Return the [X, Y] coordinate for the center point of the cell that contains the specified text.  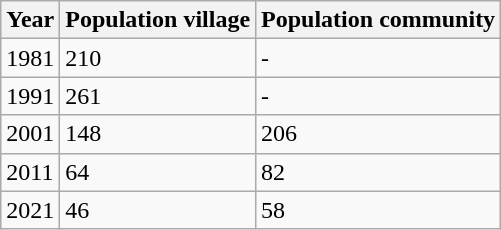
2001 [30, 134]
Population village [158, 20]
58 [378, 210]
148 [158, 134]
1981 [30, 58]
64 [158, 172]
Year [30, 20]
Population community [378, 20]
82 [378, 172]
2011 [30, 172]
261 [158, 96]
210 [158, 58]
206 [378, 134]
2021 [30, 210]
46 [158, 210]
1991 [30, 96]
